Identify which cell holds the provided text, then report its (X, Y) central coordinate. 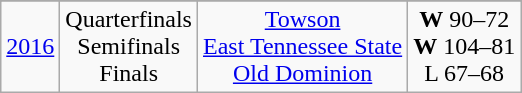
2016 (30, 47)
QuarterfinalsSemifinalsFinals (129, 47)
TowsonEast Tennessee StateOld Dominion (302, 47)
W 90–72W 104–81L 67–68 (464, 47)
